Return the (x, y) coordinate for the center point of the cell that contains the specified text.  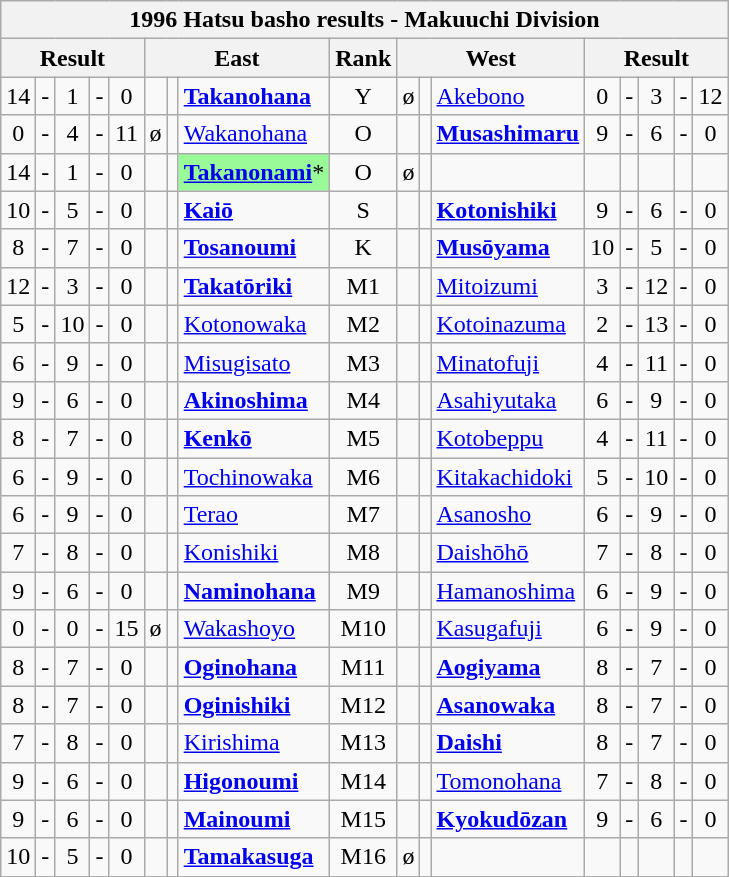
Wakanohana (254, 134)
Rank (364, 58)
M15 (364, 819)
Kaiō (254, 210)
Takatōriki (254, 286)
Tomonohana (508, 781)
M4 (364, 400)
1996 Hatsu basho results - Makuuchi Division (364, 20)
Aogiyama (508, 667)
Daishōhō (508, 553)
Kotoinazuma (508, 324)
Hamanoshima (508, 591)
Kasugafuji (508, 629)
13 (656, 324)
M1 (364, 286)
Kotobeppu (508, 438)
Terao (254, 515)
Konishiki (254, 553)
Mainoumi (254, 819)
M8 (364, 553)
M6 (364, 477)
Y (364, 96)
Kitakachidoki (508, 477)
M13 (364, 743)
Takanonami* (254, 172)
East (237, 58)
West (491, 58)
15 (126, 629)
Misugisato (254, 362)
Oginishiki (254, 705)
Tochinowaka (254, 477)
M10 (364, 629)
Minatofuji (508, 362)
K (364, 248)
Musashimaru (508, 134)
Akebono (508, 96)
Kotonishiki (508, 210)
Kotonowaka (254, 324)
M3 (364, 362)
Kenkō (254, 438)
S (364, 210)
Daishi (508, 743)
Musōyama (508, 248)
M11 (364, 667)
Wakashoyo (254, 629)
M2 (364, 324)
Kirishima (254, 743)
M14 (364, 781)
Kyokudōzan (508, 819)
Asanowaka (508, 705)
Akinoshima (254, 400)
M16 (364, 857)
Mitoizumi (508, 286)
Oginohana (254, 667)
Naminohana (254, 591)
Takanohana (254, 96)
Tamakasuga (254, 857)
Tosanoumi (254, 248)
Asanosho (508, 515)
2 (602, 324)
M12 (364, 705)
M5 (364, 438)
M7 (364, 515)
Asahiyutaka (508, 400)
Higonoumi (254, 781)
M9 (364, 591)
